Output the [X, Y] coordinate of the center of the cell containing the given text.  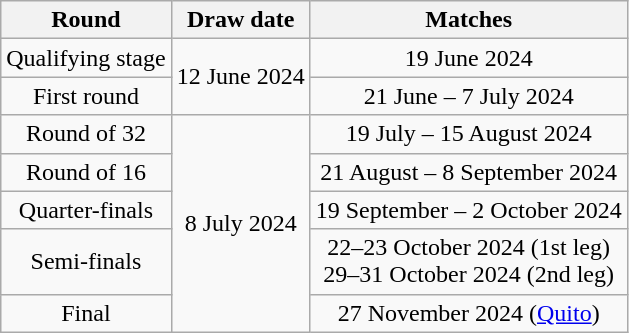
Quarter-finals [86, 210]
21 June – 7 July 2024 [468, 96]
First round [86, 96]
Round of 32 [86, 134]
Semi-finals [86, 262]
19 June 2024 [468, 58]
Matches [468, 20]
Draw date [240, 20]
Qualifying stage [86, 58]
8 July 2024 [240, 224]
22–23 October 2024 (1st leg)29–31 October 2024 (2nd leg) [468, 262]
19 July – 15 August 2024 [468, 134]
21 August – 8 September 2024 [468, 172]
Round [86, 20]
12 June 2024 [240, 77]
27 November 2024 (Quito) [468, 313]
19 September – 2 October 2024 [468, 210]
Round of 16 [86, 172]
Final [86, 313]
